Output the (X, Y) coordinate of the center of the cell containing the given text.  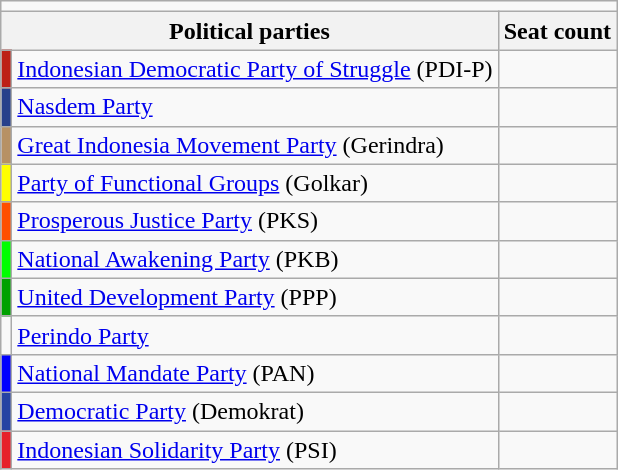
Indonesian Solidarity Party (PSI) (255, 449)
Perindo Party (255, 335)
Democratic Party (Demokrat) (255, 411)
Political parties (250, 31)
Party of Functional Groups (Golkar) (255, 183)
Prosperous Justice Party (PKS) (255, 221)
Seat count (557, 31)
National Awakening Party (PKB) (255, 259)
Great Indonesia Movement Party (Gerindra) (255, 145)
National Mandate Party (PAN) (255, 373)
United Development Party (PPP) (255, 297)
Nasdem Party (255, 107)
Indonesian Democratic Party of Struggle (PDI-P) (255, 69)
